Scan for the cell matching the given text and deliver its (X, Y) coordinate at center. 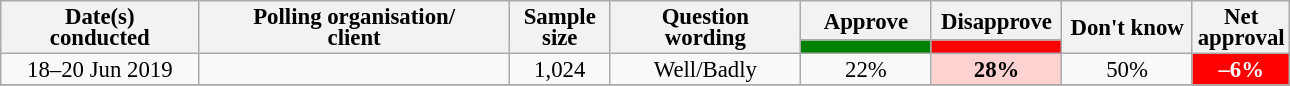
18–20 Jun 2019 (100, 70)
Disapprove (996, 20)
Well/Badly (706, 70)
–6% (1241, 70)
Polling organisation/client (354, 28)
Net approval (1241, 28)
Don't know (1128, 28)
50% (1128, 70)
Questionwording (706, 28)
Approve (866, 20)
1,024 (560, 70)
Sample size (560, 28)
28% (996, 70)
Date(s)conducted (100, 28)
22% (866, 70)
